Pinpoint the cell where the given text exists, returning its (X, Y) midpoint coordinate. 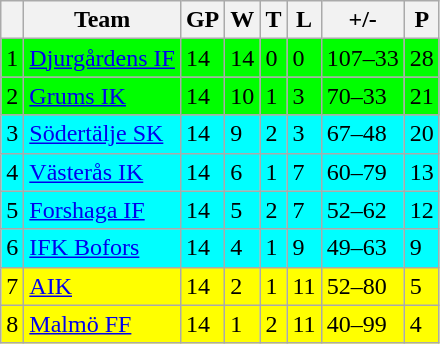
+/- (362, 20)
AIK (102, 286)
52–62 (362, 210)
40–99 (362, 324)
Djurgårdens IF (102, 58)
Forshaga IF (102, 210)
70–33 (362, 96)
67–48 (362, 134)
10 (242, 96)
107–33 (362, 58)
28 (422, 58)
W (242, 20)
Västerås IK (102, 172)
60–79 (362, 172)
Södertälje SK (102, 134)
Malmö FF (102, 324)
12 (422, 210)
49–63 (362, 248)
P (422, 20)
T (274, 20)
GP (202, 20)
8 (12, 324)
Grums IK (102, 96)
21 (422, 96)
20 (422, 134)
Team (102, 20)
IFK Bofors (102, 248)
L (304, 20)
52–80 (362, 286)
13 (422, 172)
